Identify which cell holds the provided text, then report its (X, Y) central coordinate. 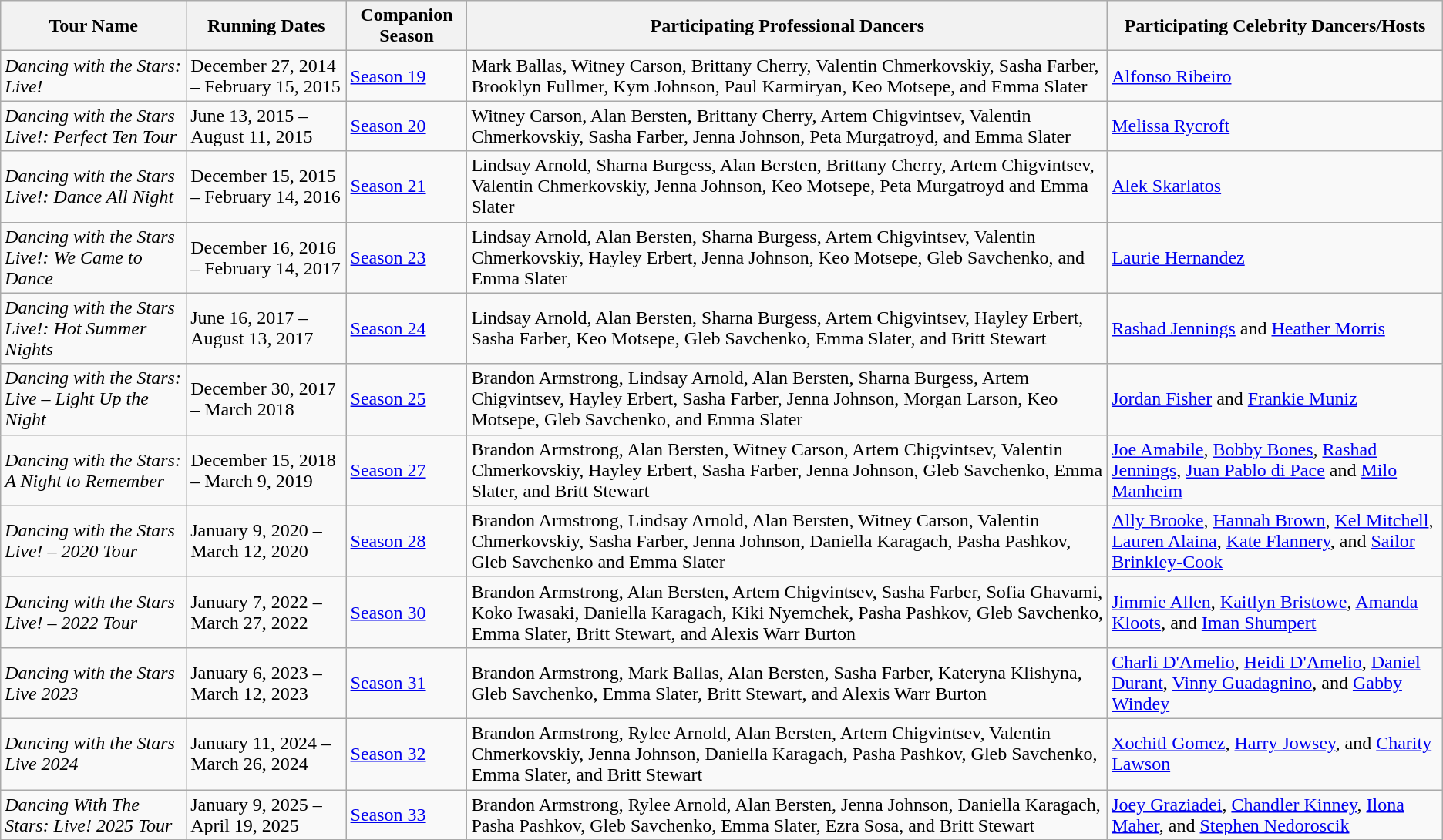
Rashad Jennings and Heather Morris (1275, 328)
Jimmie Allen, Kaitlyn Bristowe, Amanda Kloots, and Iman Shumpert (1275, 612)
Dancing with the Stars: Live – Light Up the Night (94, 399)
Alek Skarlatos (1275, 186)
Dancing with the Stars: Live! (94, 76)
Brandon Armstrong, Mark Ballas, Alan Bersten, Sasha Farber, Kateryna Klishyna, Gleb Savchenko, Emma Slater, Britt Stewart, and Alexis Warr Burton (788, 683)
Dancing with the Stars Live 2024 (94, 754)
December 15, 2015 – February 14, 2016 (267, 186)
Dancing with the Stars Live!: Dance All Night (94, 186)
Participating Professional Dancers (788, 26)
Melissa Rycroft (1275, 126)
Witney Carson, Alan Bersten, Brittany Cherry, Artem Chigvintsev, Valentin Chmerkovskiy, Sasha Farber, Jenna Johnson, Peta Murgatroyd, and Emma Slater (788, 126)
Season 33 (407, 814)
Dancing with the Stars: A Night to Remember (94, 470)
Dancing with the Stars Live! – 2022 Tour (94, 612)
December 15, 2018 – March 9, 2019 (267, 470)
Participating Celebrity Dancers/Hosts (1275, 26)
Season 20 (407, 126)
January 9, 2020 – March 12, 2020 (267, 541)
Season 25 (407, 399)
Companion Season (407, 26)
Laurie Hernandez (1275, 257)
January 11, 2024 – March 26, 2024 (267, 754)
June 16, 2017 – August 13, 2017 (267, 328)
December 27, 2014 – February 15, 2015 (267, 76)
January 6, 2023 – March 12, 2023 (267, 683)
Alfonso Ribeiro (1275, 76)
Xochitl Gomez, Harry Jowsey, and Charity Lawson (1275, 754)
Season 27 (407, 470)
December 30, 2017 – March 2018 (267, 399)
Season 23 (407, 257)
January 9, 2025 – April 19, 2025 (267, 814)
Tour Name (94, 26)
Ally Brooke, Hannah Brown, Kel Mitchell, Lauren Alaina, Kate Flannery, and Sailor Brinkley-Cook (1275, 541)
Dancing with the Stars Live!: Hot Summer Nights (94, 328)
Season 28 (407, 541)
Season 21 (407, 186)
Dancing with the Stars Live!: Perfect Ten Tour (94, 126)
June 13, 2015 – August 11, 2015 (267, 126)
Jordan Fisher and Frankie Muniz (1275, 399)
Season 24 (407, 328)
Season 32 (407, 754)
Season 19 (407, 76)
Joey Graziadei, Chandler Kinney, Ilona Maher, and Stephen Nedoroscik (1275, 814)
Joe Amabile, Bobby Bones, Rashad Jennings, Juan Pablo di Pace and Milo Manheim (1275, 470)
December 16, 2016 – February 14, 2017 (267, 257)
Dancing with the Stars Live 2023 (94, 683)
Season 30 (407, 612)
Dancing with the Stars Live!: We Came to Dance (94, 257)
Dancing With The Stars: Live! 2025 Tour (94, 814)
Dancing with the Stars Live! – 2020 Tour (94, 541)
January 7, 2022 – March 27, 2022 (267, 612)
Running Dates (267, 26)
Season 31 (407, 683)
Charli D'Amelio, Heidi D'Amelio, Daniel Durant, Vinny Guadagnino, and Gabby Windey (1275, 683)
